Extract the (x, y) coordinate from the center of the cell holding the provided text.  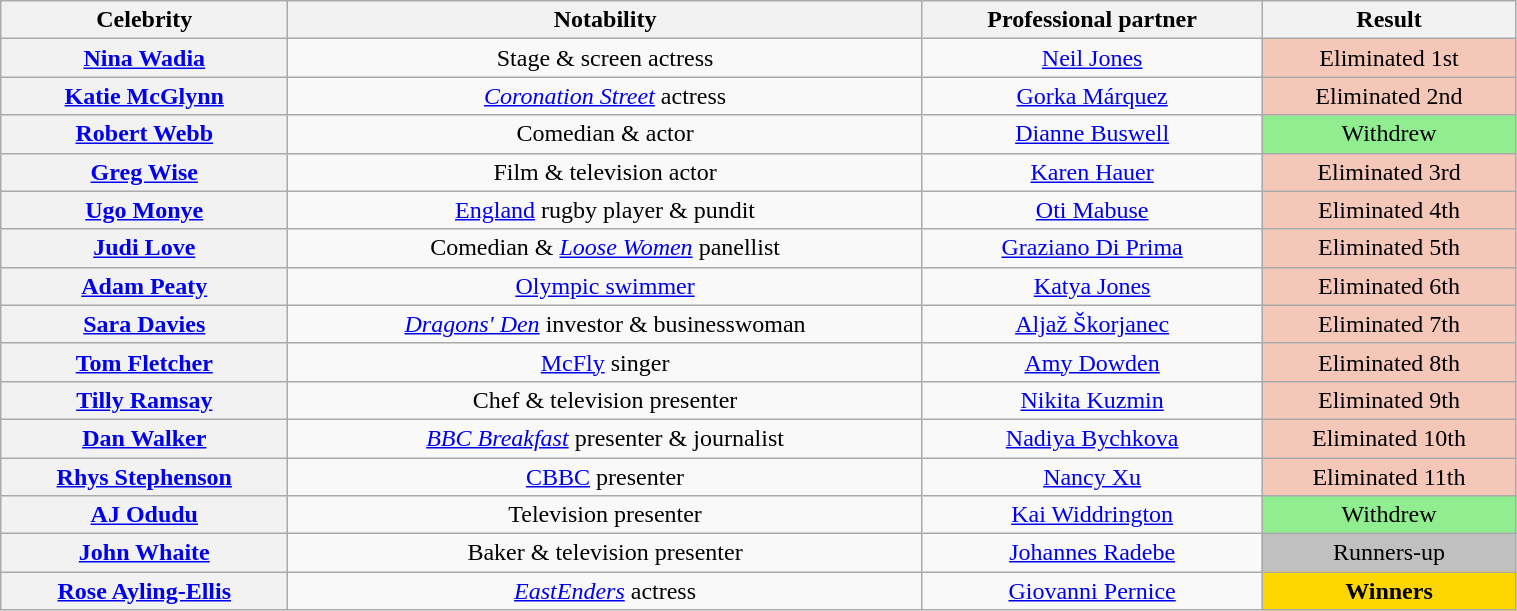
Nadiya Bychkova (1092, 438)
Rhys Stephenson (144, 477)
Stage & screen actress (606, 58)
Judi Love (144, 248)
Eliminated 4th (1389, 210)
Eliminated 6th (1389, 286)
Runners-up (1389, 553)
Tom Fletcher (144, 362)
Rose Ayling-Ellis (144, 591)
Kai Widdrington (1092, 515)
EastEnders actress (606, 591)
Ugo Monye (144, 210)
Amy Dowden (1092, 362)
Eliminated 7th (1389, 324)
Eliminated 9th (1389, 400)
Johannes Radebe (1092, 553)
Robert Webb (144, 134)
Eliminated 10th (1389, 438)
Tilly Ramsay (144, 400)
Comedian & Loose Women panellist (606, 248)
Nina Wadia (144, 58)
Karen Hauer (1092, 172)
Graziano Di Prima (1092, 248)
Eliminated 11th (1389, 477)
Aljaž Škorjanec (1092, 324)
Television presenter (606, 515)
Adam Peaty (144, 286)
Katya Jones (1092, 286)
Chef & television presenter (606, 400)
Nancy Xu (1092, 477)
Film & television actor (606, 172)
Eliminated 1st (1389, 58)
Eliminated 2nd (1389, 96)
CBBC presenter (606, 477)
Gorka Márquez (1092, 96)
Winners (1389, 591)
Professional partner (1092, 20)
BBC Breakfast presenter & journalist (606, 438)
Olympic swimmer (606, 286)
Eliminated 3rd (1389, 172)
Coronation Street actress (606, 96)
Baker & television presenter (606, 553)
Eliminated 8th (1389, 362)
John Whaite (144, 553)
AJ Odudu (144, 515)
Neil Jones (1092, 58)
England rugby player & pundit (606, 210)
Dan Walker (144, 438)
Giovanni Pernice (1092, 591)
Dianne Buswell (1092, 134)
Result (1389, 20)
Dragons' Den investor & businesswoman (606, 324)
Nikita Kuzmin (1092, 400)
Sara Davies (144, 324)
Eliminated 5th (1389, 248)
Oti Mabuse (1092, 210)
Katie McGlynn (144, 96)
Notability (606, 20)
Celebrity (144, 20)
McFly singer (606, 362)
Greg Wise (144, 172)
Comedian & actor (606, 134)
